Identify which cell holds the provided text, then report its [x, y] central coordinate. 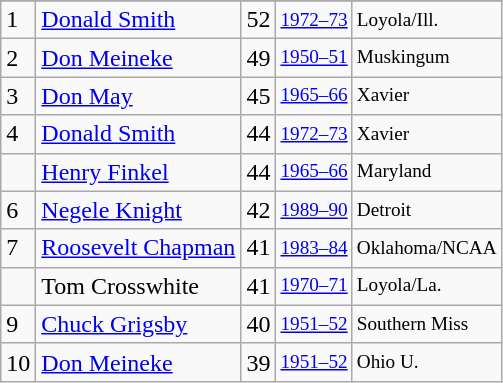
3 [18, 96]
Loyola/La. [426, 286]
45 [258, 96]
Roosevelt Chapman [138, 248]
Henry Finkel [138, 172]
Negele Knight [138, 210]
Loyola/Ill. [426, 20]
10 [18, 362]
1970–71 [314, 286]
Muskingum [426, 58]
Don May [138, 96]
Detroit [426, 210]
9 [18, 324]
49 [258, 58]
40 [258, 324]
1 [18, 20]
7 [18, 248]
1950–51 [314, 58]
Southern Miss [426, 324]
Ohio U. [426, 362]
Oklahoma/NCAA [426, 248]
4 [18, 134]
39 [258, 362]
1983–84 [314, 248]
Chuck Grigsby [138, 324]
Tom Crosswhite [138, 286]
1989–90 [314, 210]
52 [258, 20]
6 [18, 210]
42 [258, 210]
2 [18, 58]
Maryland [426, 172]
